Scan for the cell matching the given text and deliver its (x, y) coordinate at center. 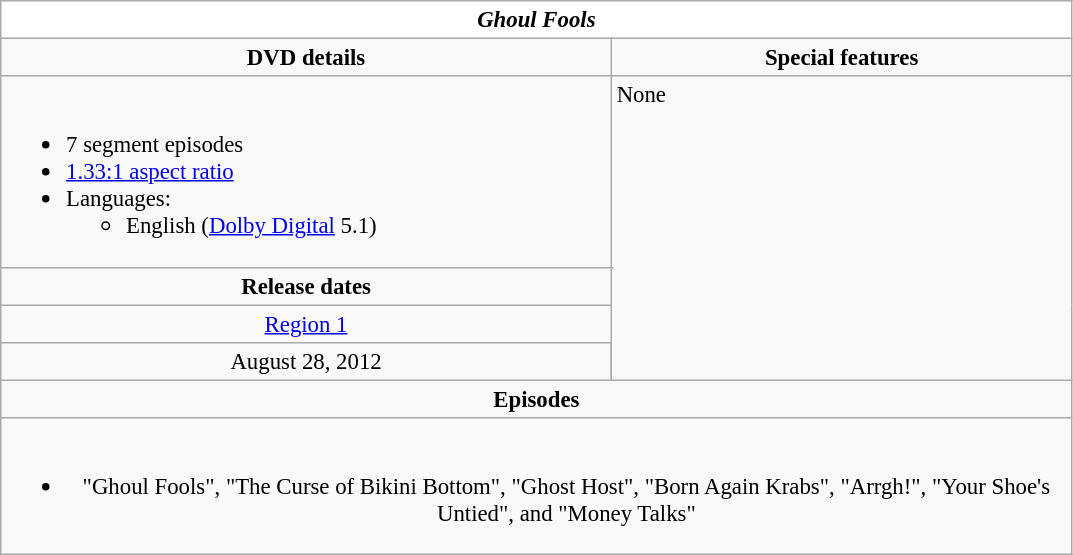
"Ghoul Fools", "The Curse of Bikini Bottom", "Ghost Host", "Born Again Krabs", "Arrgh!", "Your Shoe's Untied", and "Money Talks" (536, 486)
August 28, 2012 (306, 361)
Special features (842, 58)
Ghoul Fools (536, 20)
Region 1 (306, 324)
7 segment episodes1.33:1 aspect ratioLanguages:English (Dolby Digital 5.1) (306, 172)
None (842, 228)
Release dates (306, 286)
Episodes (536, 399)
DVD details (306, 58)
